From the cell containing the given text, extract its center point as (x, y) coordinate. 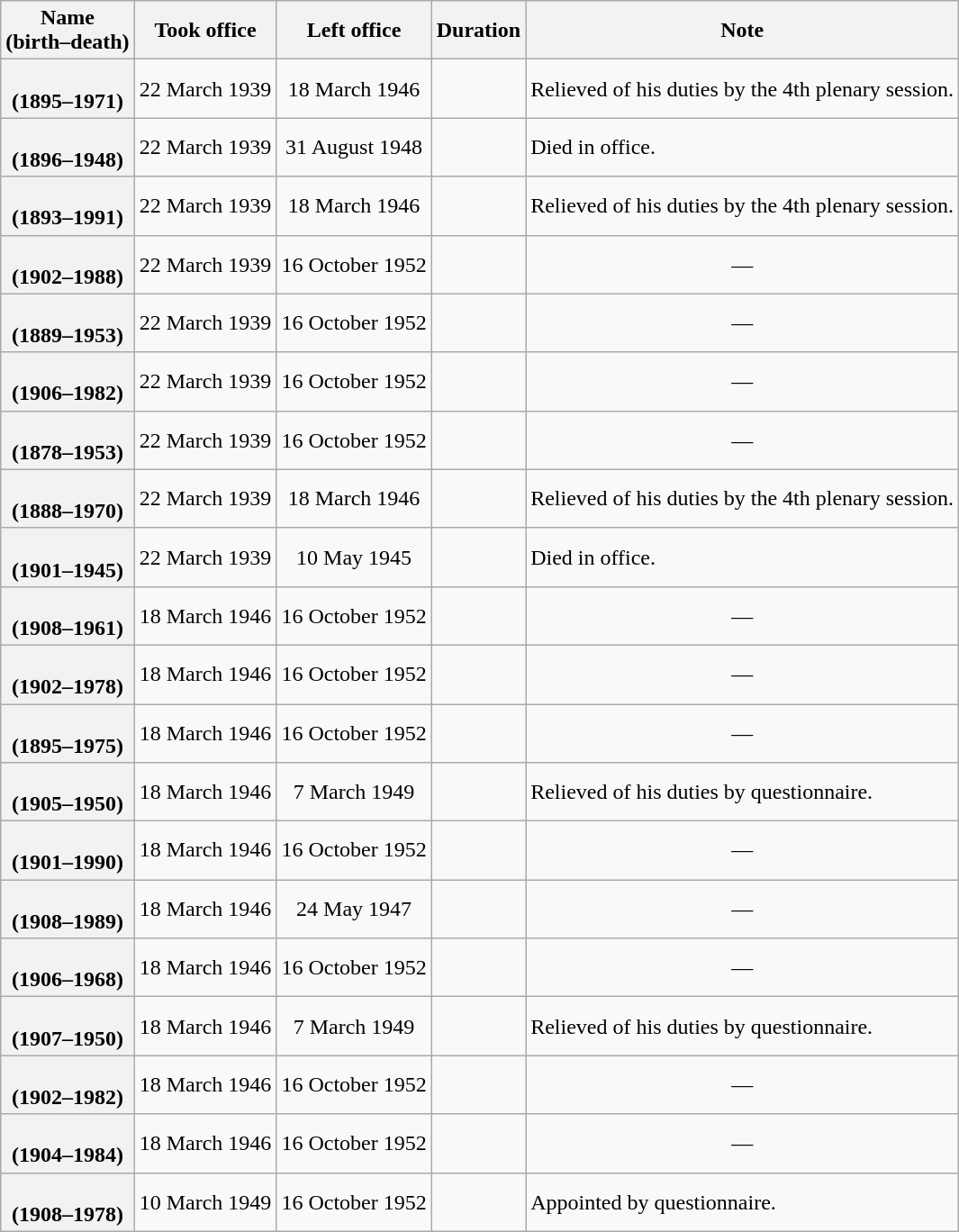
(1907–1950) (68, 1027)
(1896–1948) (68, 148)
Name(birth–death) (68, 31)
(1895–1971) (68, 88)
(1908–1961) (68, 616)
(1893–1991) (68, 205)
(1905–1950) (68, 793)
(1908–1989) (68, 910)
(1908–1978) (68, 1201)
(1895–1975) (68, 733)
Appointed by questionnaire. (742, 1201)
(1906–1968) (68, 967)
(1902–1982) (68, 1084)
(1904–1984) (68, 1144)
Took office (205, 31)
10 March 1949 (205, 1201)
10 May 1945 (354, 557)
24 May 1947 (354, 910)
Left office (354, 31)
Note (742, 31)
(1901–1990) (68, 850)
(1901–1945) (68, 557)
Duration (478, 31)
(1902–1988) (68, 265)
(1878–1953) (68, 439)
(1889–1953) (68, 322)
(1888–1970) (68, 499)
(1906–1982) (68, 382)
31 August 1948 (354, 148)
(1902–1978) (68, 674)
